Detect which cell encompasses the target text, then output its [X, Y] center coordinate. 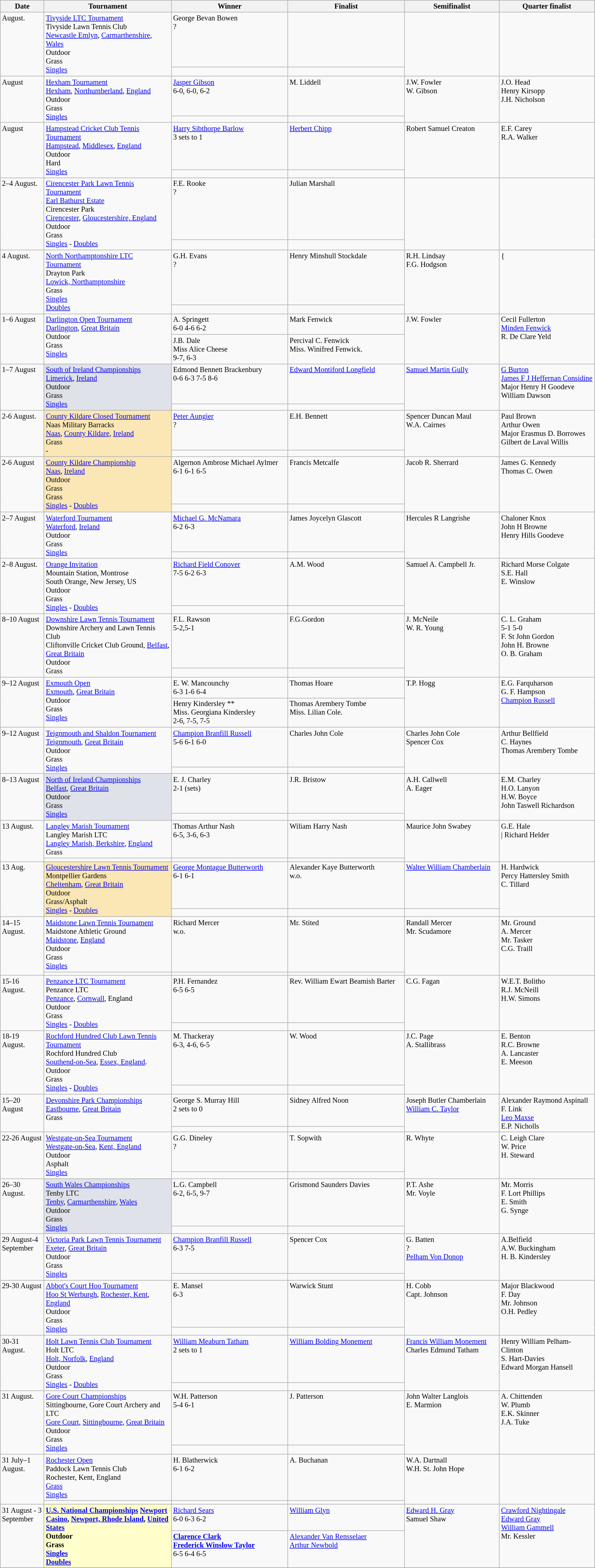
Alexander Kaye Butterworthw.o. [346, 885]
Algernon Ambrose Michael Aylmer6-1 6-1 6-5 [230, 480]
M. Liddell [346, 96]
Peter Aungier? [230, 430]
John Walter Langlois E. Marmion [452, 1422]
Mr. Morris F. Lort Phillips E. Smith G. Synge [547, 1206]
Richard Sears 6-0 6-3 6-2 [230, 1517]
J.O. Head Henry Kirsopp J.H. Nicholson [547, 99]
County Kildare Closed TournamentNaas Military BarracksNaas, County Kildare, IrelandGrass - [108, 433]
William Meaburn Tatham2 sets to 1 [230, 1359]
James Joycelyn Glascott [346, 532]
Richard Field Conover7-5 6-2 6-3 [230, 582]
1–7 August [22, 387]
Hampstead Cricket Club Tennis Tournament Hampstead, Middlesex, EnglandOutdoorHardSingles [108, 150]
G.H. Evans? [230, 277]
North Northamptonshire LTC Tournament Drayton ParkLowick, NorthamptonshireGrassSingles Doubles [108, 282]
Maurice John Swabey [452, 841]
31 August - 3 September [22, 1536]
F.G.Gordon [346, 641]
James G. Kennedy Thomas C. Owen [547, 484]
Rochford Hundred Club Lawn Tennis TournamentRochford Hundred ClubSouthend-on-Sea, Essex, England.OutdoorGrassSingles - Doubles [108, 1062]
22-26 August [22, 1155]
W.A. Dartnall W.H. St. John Hope [452, 1479]
18-19 August. [22, 1062]
Harry Sibthorpe Barlow3 sets to 1 [230, 146]
R.H. Lindsay F.G. Hodgson [452, 282]
Mark Fenwick [346, 324]
Champion Branfill Russell6-3 7-5 [230, 1253]
Crawford Nightingale Edward Gray William Gammell Mr. Kessler [547, 1536]
A. Springett6-0 4-6 6-2 [230, 324]
Francis Metcalfe [346, 480]
P.T. Ashe Mr. Voyle [452, 1206]
Michael G. McNamara6-2 6-3 [230, 532]
Francis William Monement Charles Edmund Tatham [452, 1363]
E. Mansel6-3 [230, 1304]
County Kildare Championship Naas, IrelandOutdoorGrassGrassSingles - Doubles [108, 484]
Langley Marish TournamentLangley Marish LTC Langley Marish, Berkshire, EnglandGrass [108, 839]
Jacob R. Sherrard [452, 484]
August. [22, 44]
George Montague Butterworth6-1 6-1 [230, 885]
Edward H. Gray Samuel Shaw [452, 1536]
L.G. Campbell 6-2, 6-5, 9-7 [230, 1202]
Richard Mercer w.o. [230, 944]
Date [22, 6]
Grismond Saunders Davies [346, 1202]
G.G. Dineley? [230, 1152]
Richard Morse Colgate S.E. Hall E. Winslow [547, 586]
Cecil Fullerton Minden Fenwick R. De Clare Yeld [547, 339]
Abbot's Court Hoo Tournament Hoo St Werburgh, Rochester, Kent, EnglandOutdoorGrassSingles [108, 1308]
8–13 August [22, 797]
Julian Marshall [346, 209]
Waterford Tournament Waterford, IrelandOutdoorGrassSingles [108, 535]
J.B. Dale Miss Alice Cheese 9-7, 6-3 [230, 349]
M. Thackeray6-3, 4-6, 6-5 [230, 1058]
P.H. Fernandez6-5 6-5 [230, 999]
J.W. Fowler [452, 339]
Robert Samuel Creaton [452, 150]
Clarence ClarkFrederick Winslow Taylor6-5 6-4 6-5 [230, 1549]
Walter William Chamberlain [452, 885]
E. J. Charley 2-1 (sets) [230, 794]
Henry William Pelham-Clinton S. Hart-Davies Edward Morgan Hansell [547, 1363]
Chaloner Knox John H Browne Henry Hills Goodeve [547, 535]
Finalist [346, 6]
Rev. William Ewart Beamish Barter [346, 999]
29-30 August [22, 1308]
George Bevan Bowen? [230, 39]
G. Batten ? Pelham Von Donop [452, 1257]
13 August. [22, 841]
A.Belfield A.W. Buckingham H. B. Kindersley [547, 1257]
W.H. Patterson5-4 6-1 [230, 1418]
William Bolding Monement [346, 1359]
Joseph Butler Chamberlain William C. Taylor [452, 1113]
E.G. Farquharson G. F. Hampson Champion Russell [547, 702]
Charles John Cole Spencer Cox [452, 750]
J. McNeile W. R. Young [452, 645]
Devonshire Park Championships Eastbourne, Great BritainGrass [108, 1113]
H. Hardwick Percy Hattersley Smith C. Tillard [547, 889]
W.E.T. Bolitho R.J. McNeill H.W. Simons [547, 1003]
Mr. Stited [346, 944]
Gore Court Championships Sittingbourne, Gore Court Archery and LTCGore Court, Sittingbourne, Great BritainOutdoorGrassSingles [108, 1422]
E.M. Charley H.O. Lanyon H.W. Boyce John Taswell Richardson [547, 797]
William Glyn [346, 1517]
15-16 August. [22, 1003]
Victoria Park Lawn Tennis Tournament Exeter, Great BritainOutdoorGrassSingles [108, 1257]
Exmouth Open Exmouth, Great BritainOutdoorGrassSingles [108, 702]
Quarter finalist [547, 6]
Herbert Chipp [346, 146]
Penzance LTC TournamentPenzance LTCPenzance, Cornwall, EnglandOutdoorGrassSingles - Doubles [108, 1003]
E.F. Carey R.A. Walker [547, 150]
Maidstone Lawn Tennis Tournament Maidstone Athletic Ground Maidstone, EnglandOutdoorGrassSingles [108, 944]
Sidney Alfred Noon [346, 1110]
E.H. Bennett [346, 430]
Rochester OpenPaddock Lawn Tennis ClubRochester, Kent, EnglandGrass Singles [108, 1477]
Alexander Raymond Aspinall F. Link Leo Maxse E.P. Nicholls [547, 1113]
Wiliam Harry Nash [346, 839]
Holt Lawn Tennis Club TournamentHolt LTCHolt, Norfolk, EnglandOutdoorGrassSingles - Doubles [108, 1363]
Samuel A. Campbell Jr. [452, 586]
T. Sopwith [346, 1152]
Major Blackwood F. Day Mr. Johnson O.H. Pedley [547, 1308]
Henry Kindersley ** Miss. Georgiana Kindersley2-6, 7-5, 7-5 [230, 712]
Cirencester Park Lawn Tennis TournamentEarl Bathurst EstateCirencester ParkCirencester, Gloucestershire, EnglandOutdoorGrassSingles - Doubles [108, 214]
4 August. [22, 282]
A. Buchanan [346, 1477]
G.E. Hale| Richard Helder [547, 841]
Tivyside LTC Tournament Tivyside Lawn Tennis ClubNewcastle Emlyn, Carmarthenshire, WalesOutdoorGrassSingles [108, 44]
Paul Brown Arthur Owen Major Erasmus D. Borrowes Gilbert de Laval Willis [547, 433]
C.G. Fagan [452, 1003]
31 August. [22, 1422]
Tournament [108, 6]
South of Ireland ChampionshipsLimerick, IrelandOutdoorGrassSingles [108, 387]
Downshire Lawn Tennis Tournament Downshire Archery and Lawn Tennis Club Cliftonville Cricket Club Ground, Belfast, Great BritainOutdoorGrass [108, 645]
Charles John Cole [346, 747]
Randall Mercer Mr. Scudamore [452, 946]
{ [547, 282]
Teignmouth and Shaldon Tournament Teignmouth, Great BritainOutdoorGrassSingles [108, 750]
J. Patterson [346, 1418]
H. Cobb Capt. Johnson [452, 1308]
South Wales Championships Tenby LTCTenby, Carmarthenshire, WalesOutdoorGrassSingles [108, 1206]
1–6 August [22, 339]
Thomas Arembery Tombe Miss. Lilian Cole. [346, 712]
Henry Minshull Stockdale [346, 277]
Samuel Martin Gully [452, 387]
Gloucestershire Lawn Tennis TournamentMontpellier GardensCheltenham, Great BritainOutdoorGrass/AsphaltSingles - Doubles [108, 889]
George S. Murray Hill2 sets to 0 [230, 1110]
2–7 August [22, 535]
C. L. Graham 5-1 5-0 F. St John Gordon John H. Browne O. B. Graham [547, 645]
2–4 August. [22, 214]
Jasper Gibson6-0, 6-0, 6-2 [230, 96]
15–20 August [22, 1113]
14–15 August. [22, 946]
Thomas Hoare [346, 688]
2–8 August. [22, 586]
Thomas Arthur Nash6-5, 3-6, 6-3 [230, 839]
Hexham Tournament Hexham, Northumberland, EnglandOutdoorGrassSingles [108, 99]
26–30 August. [22, 1206]
Westgate-on-Sea Tournament Westgate-on-Sea, Kent, EnglandOutdoorAsphaltSingles [108, 1155]
U.S. National Championships Newport Casino, Newport, Rhode Island, United StatesOutdoorGrassSinglesDoubles [108, 1536]
North of Ireland Championships Belfast, Great BritainOutdoorGrassSingles [108, 797]
2-6 August. [22, 433]
31 July–1 August. [22, 1479]
2-6 August [22, 484]
Mr. Ground A. Mercer Mr. Tasker C.G. Traill [547, 946]
Champion Branfill Russell 5-6 6-1 6-0 [230, 747]
Darlington Open Tournament Darlington, Great BritainOutdoorGrassSingles [108, 339]
Arthur Bellfield C. Haynes Thomas Arembery Tombe [547, 750]
Semifinalist [452, 6]
Spencer Duncan Maul W.A. Cairnes [452, 433]
29 August-4 September [22, 1257]
H. Blatherwick 6-1 6-2 [230, 1477]
Orange InvitationMountain Station, MontroseSouth Orange, New Jersey, USOutdoorGrass Singles - Doubles [108, 586]
J.C. Page A. Stallibrass [452, 1062]
E. W. Mancounchy6-3 1-6 6-4 [230, 688]
F.L. Rawson5-2,5-1 [230, 641]
Hercules R Langrishe [452, 535]
Spencer Cox [346, 1253]
A. Chittenden W. Plumb E.K. Skinner J.A. Tuke [547, 1422]
T.P. Hogg [452, 702]
Edmond Bennett Brackenbury0-6 6-3 7-5 8-6 [230, 384]
A.H. Callwell A. Eager [452, 797]
W. Wood [346, 1058]
J.R. Bristow [346, 794]
F.E. Rooke? [230, 209]
R. Whyte [452, 1155]
Alexander Van Rensselaer Arthur Newbold [346, 1549]
13 Aug. [22, 889]
8–10 August [22, 645]
A.M. Wood [346, 582]
E. Benton R.C. Browne A. Lancaster E. Meeson [547, 1062]
Edward Montiford Longfield [346, 384]
30-31 August. [22, 1363]
C. Leigh Clare W. Price H. Steward [547, 1155]
Percival C. Fenwick Miss. Winifred Fenwick. [346, 349]
G Burton James F J Heffernan Considine Major Henry H Goodeve William Dawson [547, 387]
Warwick Stunt [346, 1304]
J.W. Fowler W. Gibson [452, 99]
Winner [230, 6]
